Locate the cell with the specified text and output its (x, y) center coordinate. 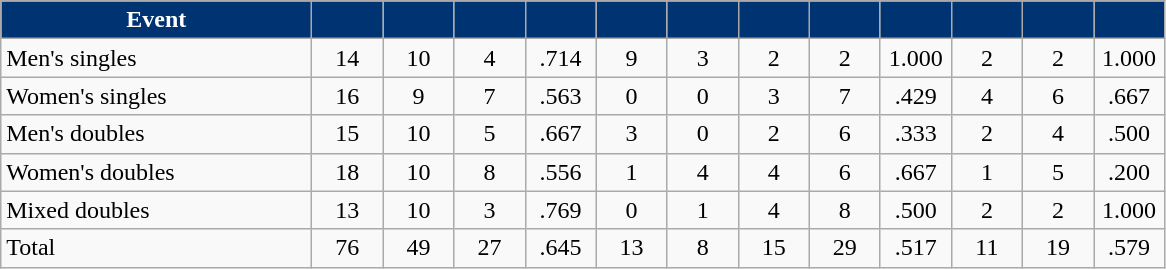
16 (348, 96)
.563 (560, 96)
49 (418, 248)
76 (348, 248)
Women's singles (156, 96)
11 (986, 248)
Women's doubles (156, 172)
.645 (560, 248)
.579 (1130, 248)
.769 (560, 210)
14 (348, 58)
.429 (916, 96)
Men's singles (156, 58)
27 (490, 248)
Total (156, 248)
.517 (916, 248)
.714 (560, 58)
18 (348, 172)
Mixed doubles (156, 210)
.333 (916, 134)
Men's doubles (156, 134)
.200 (1130, 172)
29 (844, 248)
.556 (560, 172)
Event (156, 20)
19 (1058, 248)
